Find where the given text appears and provide that cell's center as (x, y) coordinate. 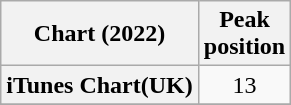
Chart (2022) (100, 34)
iTunes Chart(UK) (100, 85)
13 (244, 85)
Peakposition (244, 34)
